From the cell containing the given text, extract its center point as (X, Y) coordinate. 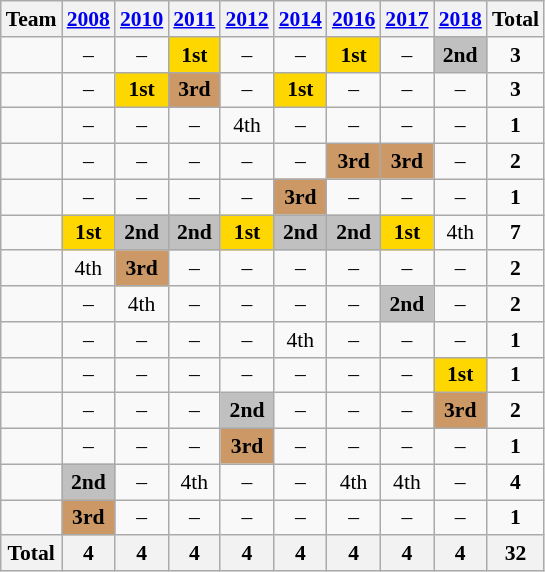
32 (516, 554)
7 (516, 233)
2018 (460, 19)
2016 (354, 19)
2012 (246, 19)
2011 (194, 19)
2010 (142, 19)
2014 (300, 19)
Team (32, 19)
2017 (406, 19)
2008 (88, 19)
